For the text-containing cell, return its midpoint in [x, y] coordinate format. 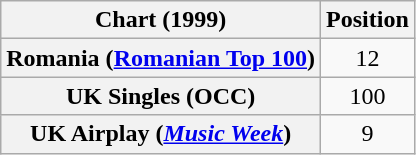
Position [368, 20]
UK Singles (OCC) [161, 96]
UK Airplay (Music Week) [161, 134]
Romania (Romanian Top 100) [161, 58]
9 [368, 134]
12 [368, 58]
Chart (1999) [161, 20]
100 [368, 96]
